Pinpoint the cell where the given text exists, returning its (x, y) midpoint coordinate. 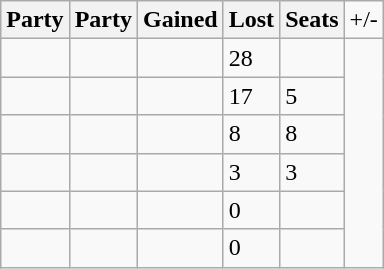
17 (251, 96)
5 (312, 96)
Seats (312, 20)
Lost (251, 20)
28 (251, 58)
+/- (364, 20)
Gained (180, 20)
